Locate the cell with the specified text and output its (X, Y) center coordinate. 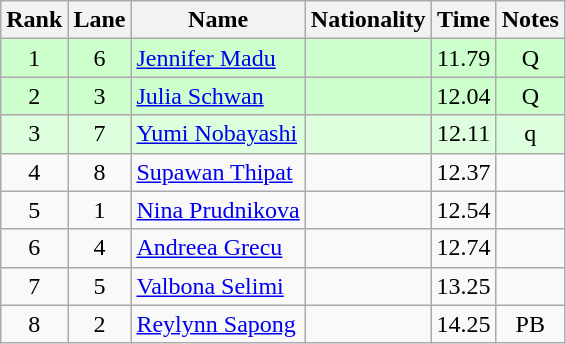
11.79 (464, 58)
Reylynn Sapong (218, 324)
Valbona Selimi (218, 286)
13.25 (464, 286)
Name (218, 20)
12.74 (464, 248)
Nationality (368, 20)
Supawan Thipat (218, 172)
Rank (34, 20)
Julia Schwan (218, 96)
14.25 (464, 324)
Lane (100, 20)
Andreea Grecu (218, 248)
PB (530, 324)
12.11 (464, 134)
Jennifer Madu (218, 58)
Time (464, 20)
12.04 (464, 96)
Notes (530, 20)
q (530, 134)
Yumi Nobayashi (218, 134)
12.37 (464, 172)
Nina Prudnikova (218, 210)
12.54 (464, 210)
